Scan for the cell matching the given text and deliver its [X, Y] coordinate at center. 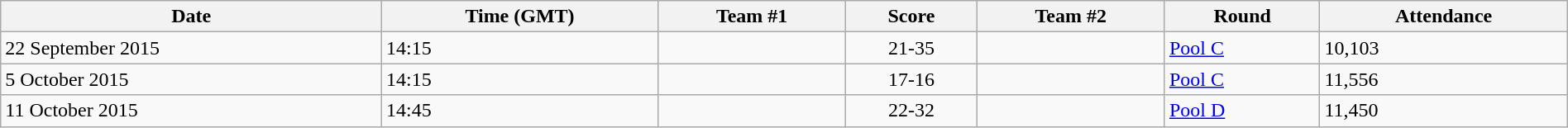
11 October 2015 [192, 111]
22-32 [911, 111]
22 September 2015 [192, 48]
10,103 [1444, 48]
17-16 [911, 79]
21-35 [911, 48]
Team #2 [1070, 17]
Time (GMT) [520, 17]
Score [911, 17]
Attendance [1444, 17]
Pool D [1242, 111]
11,556 [1444, 79]
Round [1242, 17]
11,450 [1444, 111]
Team #1 [751, 17]
14:45 [520, 111]
5 October 2015 [192, 79]
Date [192, 17]
